Locate the cell with the specified text and output its (X, Y) center coordinate. 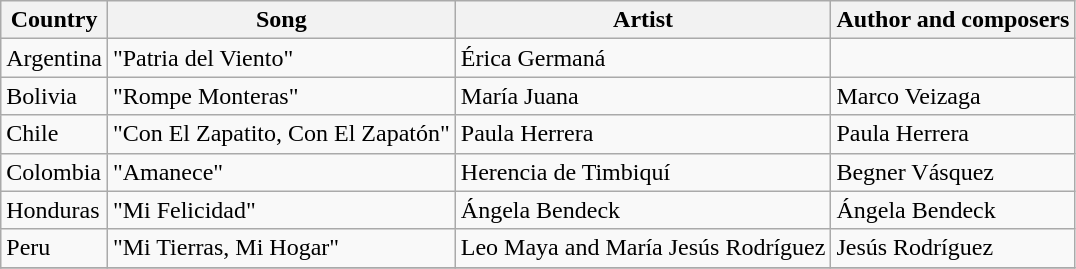
Song (281, 20)
"Con El Zapatito, Con El Zapatón" (281, 134)
Author and composers (953, 20)
"Mi Felicidad" (281, 210)
Chile (54, 134)
Bolivia (54, 96)
Peru (54, 248)
Érica Germaná (643, 58)
María Juana (643, 96)
Leo Maya and María Jesús Rodríguez (643, 248)
Jesús Rodríguez (953, 248)
"Rompe Monteras" (281, 96)
Argentina (54, 58)
Honduras (54, 210)
"Mi Tierras, Mi Hogar" (281, 248)
Begner Vásquez (953, 172)
Marco Veizaga (953, 96)
Artist (643, 20)
Herencia de Timbiquí (643, 172)
Country (54, 20)
"Patria del Viento" (281, 58)
"Amanece" (281, 172)
Colombia (54, 172)
